Locate the cell with the specified text and output its [x, y] center coordinate. 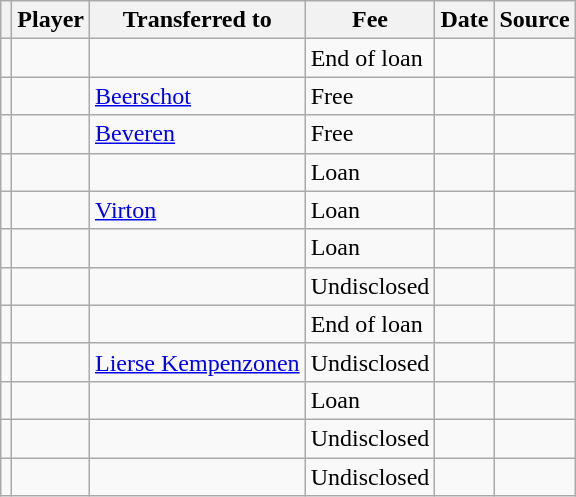
Virton [198, 210]
Beerschot [198, 96]
Beveren [198, 134]
Player [51, 20]
Fee [370, 20]
Transferred to [198, 20]
Lierse Kempenzonen [198, 362]
Source [534, 20]
Date [464, 20]
